From the cell containing the given text, extract its center point as [x, y] coordinate. 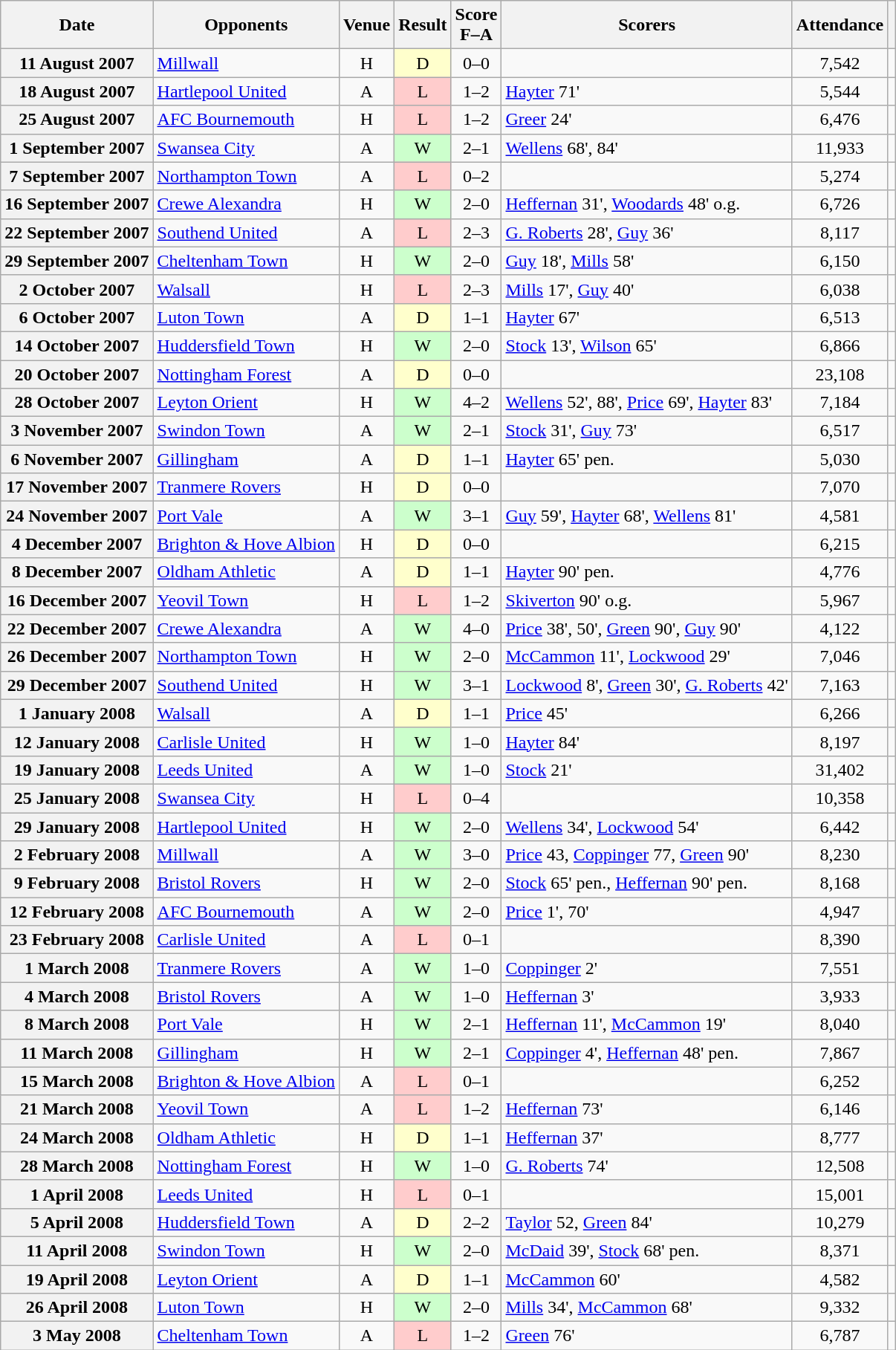
Price 1', 70' [646, 912]
2 February 2008 [77, 855]
Result [423, 25]
3 November 2007 [77, 431]
5,274 [840, 176]
McDaid 39', Stock 68' pen. [646, 1250]
11 March 2008 [77, 1053]
2 October 2007 [77, 289]
16 December 2007 [77, 600]
11 August 2007 [77, 63]
4–2 [476, 403]
4,122 [840, 629]
26 December 2007 [77, 657]
Taylor 52, Green 84' [646, 1222]
5 April 2008 [77, 1222]
Hayter 90' pen. [646, 572]
5,030 [840, 459]
29 September 2007 [77, 261]
Stock 13', Wilson 65' [646, 345]
Lockwood 8', Green 30', G. Roberts 42' [646, 685]
3,933 [840, 996]
6,215 [840, 544]
15 March 2008 [77, 1081]
10,358 [840, 798]
8,390 [840, 940]
14 October 2007 [77, 345]
8,230 [840, 855]
5,967 [840, 600]
G. Roberts 28', Guy 36' [646, 233]
Opponents [246, 25]
Price 43, Coppinger 77, Green 90' [646, 855]
6,513 [840, 317]
8,197 [840, 741]
7,163 [840, 685]
8,371 [840, 1250]
4 December 2007 [77, 544]
Coppinger 2' [646, 968]
7,551 [840, 968]
4 March 2008 [77, 996]
G. Roberts 74' [646, 1166]
19 January 2008 [77, 770]
6,266 [840, 713]
0–4 [476, 798]
McCammon 11', Lockwood 29' [646, 657]
11 April 2008 [77, 1250]
17 November 2007 [77, 487]
8,040 [840, 1025]
19 April 2008 [77, 1279]
1 January 2008 [77, 713]
Stock 21' [646, 770]
6 November 2007 [77, 459]
Heffernan 3' [646, 996]
Greer 24' [646, 120]
25 January 2008 [77, 798]
6,787 [840, 1336]
Guy 18', Mills 58' [646, 261]
12 February 2008 [77, 912]
Scorers [646, 25]
Heffernan 73' [646, 1109]
31,402 [840, 770]
Mills 34', McCammon 68' [646, 1308]
7 September 2007 [77, 176]
6,146 [840, 1109]
16 September 2007 [77, 204]
25 August 2007 [77, 120]
28 March 2008 [77, 1166]
8,168 [840, 883]
12 January 2008 [77, 741]
7,542 [840, 63]
Wellens 68', 84' [646, 148]
15,001 [840, 1194]
Price 38', 50', Green 90', Guy 90' [646, 629]
9,332 [840, 1308]
McCammon 60' [646, 1279]
Guy 59', Hayter 68', Wellens 81' [646, 516]
6,150 [840, 261]
Green 76' [646, 1336]
29 December 2007 [77, 685]
6,726 [840, 204]
Heffernan 37' [646, 1138]
6,038 [840, 289]
Attendance [840, 25]
1 March 2008 [77, 968]
Heffernan 11', McCammon 19' [646, 1025]
23 February 2008 [77, 940]
18 August 2007 [77, 91]
8,117 [840, 233]
Mills 17', Guy 40' [646, 289]
10,279 [840, 1222]
29 January 2008 [77, 827]
ScoreF–A [476, 25]
4,947 [840, 912]
22 December 2007 [77, 629]
Hayter 84' [646, 741]
7,046 [840, 657]
3–0 [476, 855]
0–2 [476, 176]
7,867 [840, 1053]
6,866 [840, 345]
23,108 [840, 374]
24 March 2008 [77, 1138]
4,581 [840, 516]
4,582 [840, 1279]
24 November 2007 [77, 516]
8 December 2007 [77, 572]
4,776 [840, 572]
Wellens 52', 88', Price 69', Hayter 83' [646, 403]
Heffernan 31', Woodards 48' o.g. [646, 204]
Skiverton 90' o.g. [646, 600]
Coppinger 4', Heffernan 48' pen. [646, 1053]
26 April 2008 [77, 1308]
8 March 2008 [77, 1025]
9 February 2008 [77, 883]
7,070 [840, 487]
6,476 [840, 120]
Hayter 67' [646, 317]
2–2 [476, 1222]
Venue [366, 25]
3 May 2008 [77, 1336]
Stock 31', Guy 73' [646, 431]
6,442 [840, 827]
4–0 [476, 629]
Price 45' [646, 713]
20 October 2007 [77, 374]
12,508 [840, 1166]
11,933 [840, 148]
6,517 [840, 431]
Stock 65' pen., Heffernan 90' pen. [646, 883]
Hayter 71' [646, 91]
8,777 [840, 1138]
5,544 [840, 91]
6,252 [840, 1081]
1 April 2008 [77, 1194]
Wellens 34', Lockwood 54' [646, 827]
22 September 2007 [77, 233]
6 October 2007 [77, 317]
21 March 2008 [77, 1109]
7,184 [840, 403]
Hayter 65' pen. [646, 459]
1 September 2007 [77, 148]
Date [77, 25]
28 October 2007 [77, 403]
